Capture the cell that displays the provided text and extract its [x, y] central coordinate. 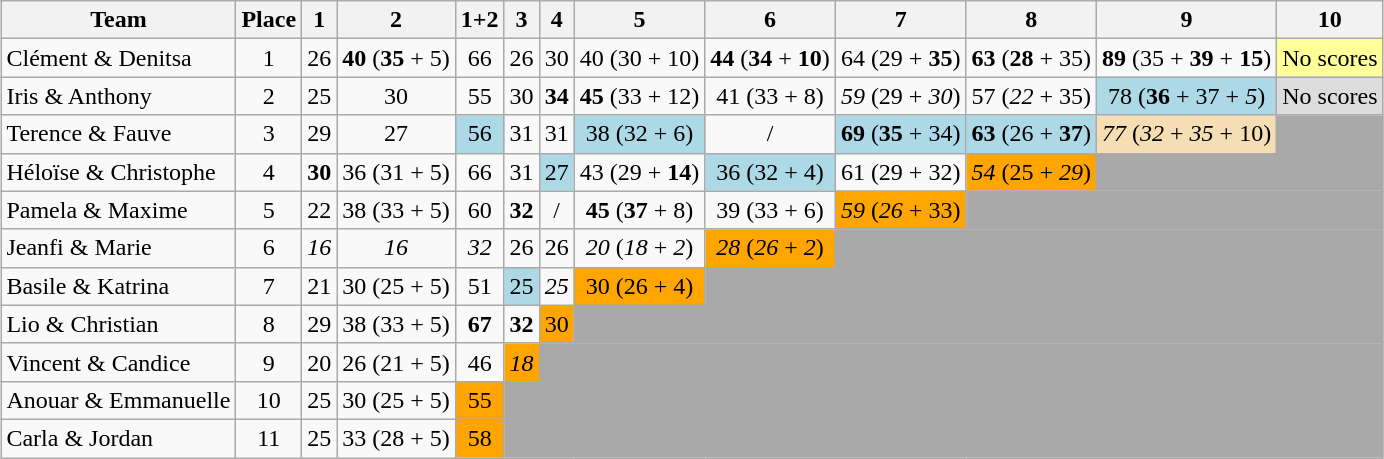
Lio & Christian [118, 324]
Place [269, 20]
Clément & Denitsa [118, 58]
Jeanfi & Marie [118, 248]
40 (35 + 5) [396, 58]
Team [118, 20]
11 [269, 438]
39 (33 + 6) [770, 210]
28 (26 + 2) [770, 248]
44 (34 + 10) [770, 58]
54 (25 + 29) [1032, 172]
26 (21 + 5) [396, 362]
59 (26 + 33) [900, 210]
34 [556, 96]
58 [480, 438]
36 (32 + 4) [770, 172]
63 (28 + 35) [1032, 58]
Pamela & Maxime [118, 210]
67 [480, 324]
59 (29 + 30) [900, 96]
61 (29 + 32) [900, 172]
1+2 [480, 20]
18 [522, 362]
89 (35 + 39 + 15) [1187, 58]
77 (32 + 35 + 10) [1187, 134]
46 [480, 362]
40 (30 + 10) [640, 58]
Terence & Fauve [118, 134]
20 (18 + 2) [640, 248]
51 [480, 286]
78 (36 + 37 + 5) [1187, 96]
41 (33 + 8) [770, 96]
Carla & Jordan [118, 438]
20 [320, 362]
30 (26 + 4) [640, 286]
45 (37 + 8) [640, 210]
45 (33 + 12) [640, 96]
Anouar & Emmanuelle [118, 400]
69 (35 + 34) [900, 134]
60 [480, 210]
Basile & Katrina [118, 286]
64 (29 + 35) [900, 58]
38 (32 + 6) [640, 134]
Vincent & Candice [118, 362]
57 (22 + 35) [1032, 96]
63 (26 + 37) [1032, 134]
Iris & Anthony [118, 96]
21 [320, 286]
56 [480, 134]
33 (28 + 5) [396, 438]
36 (31 + 5) [396, 172]
22 [320, 210]
43 (29 + 14) [640, 172]
Héloïse & Christophe [118, 172]
